For the text-containing cell, return its midpoint in (X, Y) coordinate format. 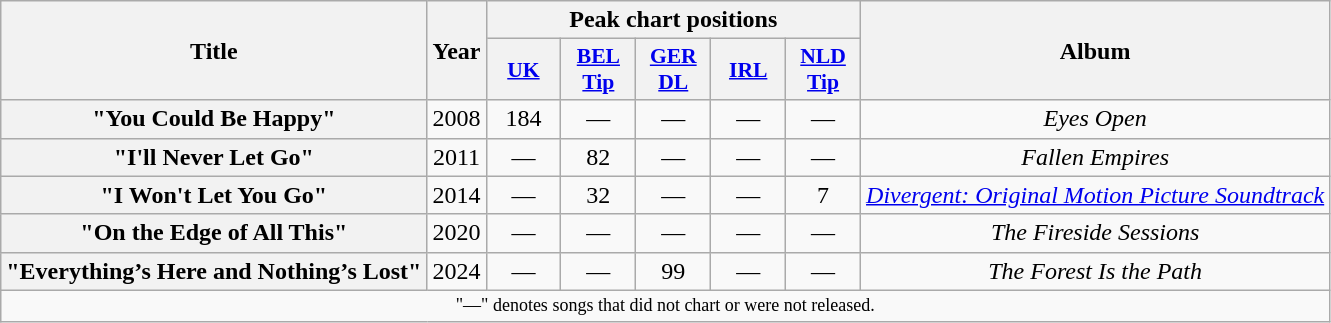
Peak chart positions (674, 20)
IRL (748, 70)
GERDL (674, 70)
Title (214, 50)
184 (524, 119)
7 (824, 195)
2024 (456, 271)
32 (598, 195)
UK (524, 70)
"Everything’s Here and Nothing’s Lost" (214, 271)
"On the Edge of All This" (214, 233)
Year (456, 50)
2020 (456, 233)
2011 (456, 157)
2008 (456, 119)
The Fireside Sessions (1096, 233)
82 (598, 157)
99 (674, 271)
NLDTip (824, 70)
BELTip (598, 70)
Divergent: Original Motion Picture Soundtrack (1096, 195)
2014 (456, 195)
Fallen Empires (1096, 157)
"You Could Be Happy" (214, 119)
"I Won't Let You Go" (214, 195)
Eyes Open (1096, 119)
"I'll Never Let Go" (214, 157)
The Forest Is the Path (1096, 271)
Album (1096, 50)
"—" denotes songs that did not chart or were not released. (666, 306)
